Output the (X, Y) coordinate of the center of the cell containing the given text.  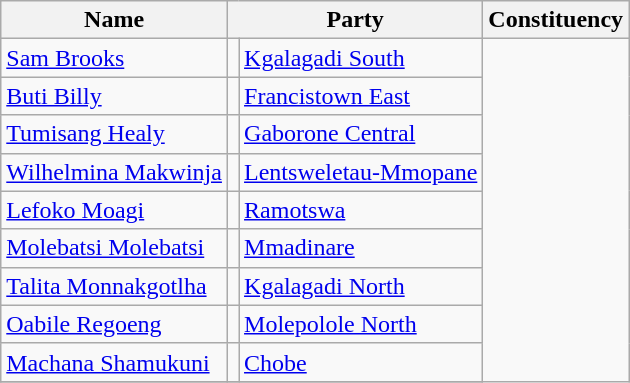
Sam Brooks (114, 58)
Tumisang Healy (114, 134)
Francistown East (361, 96)
Party (354, 20)
Mmadinare (361, 248)
Machana Shamukuni (114, 362)
Gaborone Central (361, 134)
Molepolole North (361, 324)
Buti Billy (114, 96)
Kgalagadi North (361, 286)
Kgalagadi South (361, 58)
Constituency (556, 20)
Chobe (361, 362)
Ramotswa (361, 210)
Talita Monnakgotlha (114, 286)
Wilhelmina Makwinja (114, 172)
Lefoko Moagi (114, 210)
Oabile Regoeng (114, 324)
Name (114, 20)
Lentsweletau-Mmopane (361, 172)
Molebatsi Molebatsi (114, 248)
